Scan for the cell matching the given text and deliver its [x, y] coordinate at center. 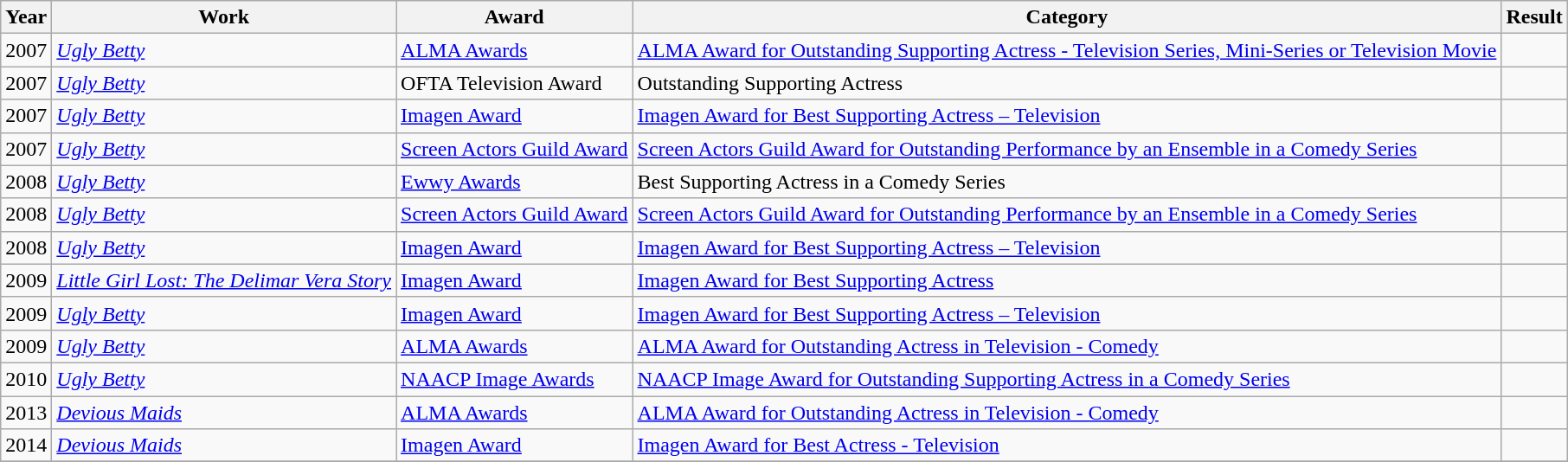
OFTA Television Award [514, 83]
Ewwy Awards [514, 182]
Year [26, 17]
Category [1067, 17]
2010 [26, 379]
Imagen Award for Best Supporting Actress [1067, 280]
Result [1534, 17]
Outstanding Supporting Actress [1067, 83]
2014 [26, 446]
Best Supporting Actress in a Comedy Series [1067, 182]
Work [224, 17]
Little Girl Lost: The Delimar Vera Story [224, 280]
2013 [26, 413]
NAACP Image Award for Outstanding Supporting Actress in a Comedy Series [1067, 379]
ALMA Award for Outstanding Supporting Actress - Television Series, Mini-Series or Television Movie [1067, 50]
Award [514, 17]
Imagen Award for Best Actress - Television [1067, 446]
NAACP Image Awards [514, 379]
